Detect which cell encompasses the target text, then output its (x, y) center coordinate. 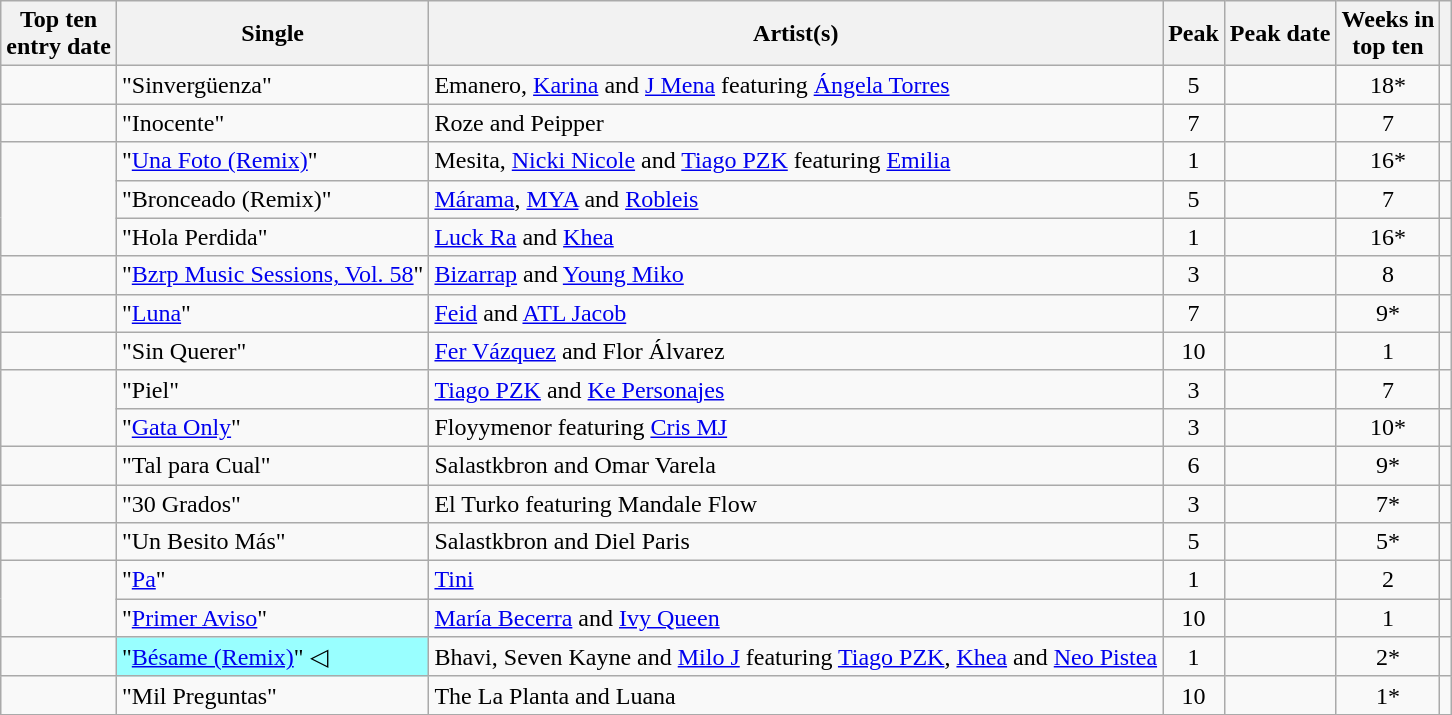
Weeks intop ten (1388, 34)
The La Planta and Luana (796, 695)
6 (1194, 465)
2 (1388, 580)
"Una Foto (Remix)" (272, 161)
María Becerra and Ivy Queen (796, 618)
Mesita, Nicki Nicole and Tiago PZK featuring Emilia (796, 161)
"Hola Perdida" (272, 237)
Peak (1194, 34)
"Sinvergüenza" (272, 85)
Top tenentry date (59, 34)
Feid and ATL Jacob (796, 313)
Emanero, Karina and J Mena featuring Ángela Torres (796, 85)
"Mil Preguntas" (272, 695)
"Piel" (272, 389)
Tini (796, 580)
Tiago PZK and Ke Personajes (796, 389)
Single (272, 34)
"Primer Aviso" (272, 618)
Bhavi, Seven Kayne and Milo J featuring Tiago PZK, Khea and Neo Pistea (796, 657)
Fer Vázquez and Flor Álvarez (796, 351)
5* (1388, 542)
Salastkbron and Diel Paris (796, 542)
Luck Ra and Khea (796, 237)
"30 Grados" (272, 503)
"Pa" (272, 580)
"Inocente" (272, 123)
7* (1388, 503)
Artist(s) (796, 34)
18* (1388, 85)
8 (1388, 275)
Bizarrap and Young Miko (796, 275)
1* (1388, 695)
Salastkbron and Omar Varela (796, 465)
"Bzrp Music Sessions, Vol. 58" (272, 275)
El Turko featuring Mandale Flow (796, 503)
10* (1388, 427)
"Luna" (272, 313)
Peak date (1280, 34)
"Gata Only" (272, 427)
"Un Besito Más" (272, 542)
"Sin Querer" (272, 351)
Roze and Peipper (796, 123)
Floyymenor featuring Cris MJ (796, 427)
"Bronceado (Remix)" (272, 199)
Márama, MYA and Robleis (796, 199)
"Tal para Cual" (272, 465)
2* (1388, 657)
"Bésame (Remix)" ◁ (272, 657)
